Extract the [x, y] coordinate from the center of the cell holding the provided text.  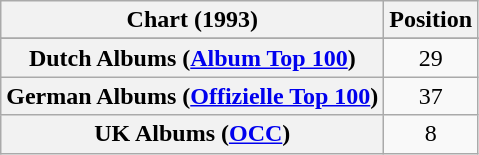
UK Albums (OCC) [192, 134]
German Albums (Offizielle Top 100) [192, 96]
Dutch Albums (Album Top 100) [192, 58]
37 [431, 96]
Chart (1993) [192, 20]
Position [431, 20]
29 [431, 58]
8 [431, 134]
